Find where the given text appears and provide that cell's center as [X, Y] coordinate. 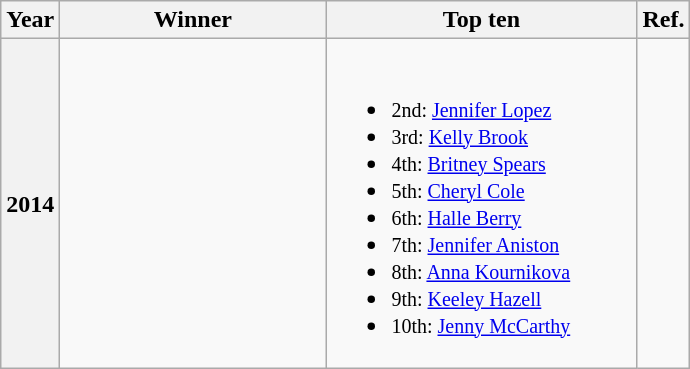
Ref. [664, 20]
Winner [193, 20]
Top ten [482, 20]
Year [30, 20]
2014 [30, 204]
